From the cell containing the given text, extract its center point as (X, Y) coordinate. 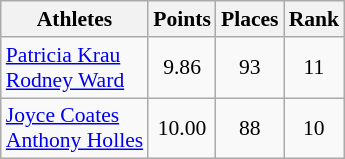
10 (314, 128)
Points (182, 19)
9.86 (182, 68)
Patricia KrauRodney Ward (74, 68)
93 (250, 68)
Athletes (74, 19)
Places (250, 19)
11 (314, 68)
Rank (314, 19)
88 (250, 128)
Joyce CoatesAnthony Holles (74, 128)
10.00 (182, 128)
